From the cell containing the given text, extract its center point as (x, y) coordinate. 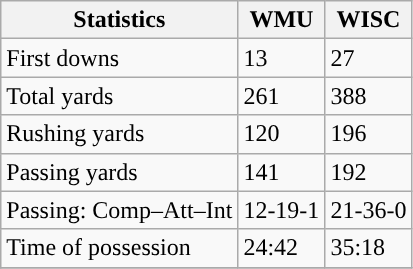
196 (368, 134)
261 (282, 96)
24:42 (282, 248)
13 (282, 58)
12-19-1 (282, 210)
Statistics (120, 20)
Passing yards (120, 172)
WISC (368, 20)
Time of possession (120, 248)
120 (282, 134)
35:18 (368, 248)
Total yards (120, 96)
141 (282, 172)
388 (368, 96)
Rushing yards (120, 134)
First downs (120, 58)
WMU (282, 20)
192 (368, 172)
Passing: Comp–Att–Int (120, 210)
21-36-0 (368, 210)
27 (368, 58)
